Return (X, Y) of the center of cell containing provided text 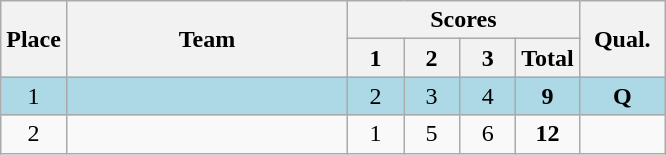
Q (622, 96)
Place (34, 39)
6 (488, 134)
Team (206, 39)
9 (548, 96)
Total (548, 58)
Qual. (622, 39)
12 (548, 134)
4 (488, 96)
Scores (464, 20)
5 (432, 134)
